Determine the (X, Y) coordinate at the center of the cell enclosing the given text.  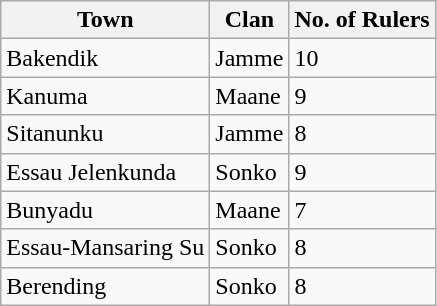
No. of Rulers (362, 20)
10 (362, 58)
Berending (106, 286)
7 (362, 210)
Essau Jelenkunda (106, 172)
Bunyadu (106, 210)
Clan (250, 20)
Kanuma (106, 96)
Essau-Mansaring Su (106, 248)
Sitanunku (106, 134)
Town (106, 20)
Bakendik (106, 58)
